Search for the cell housing the specified text and yield its (x, y) center coordinate. 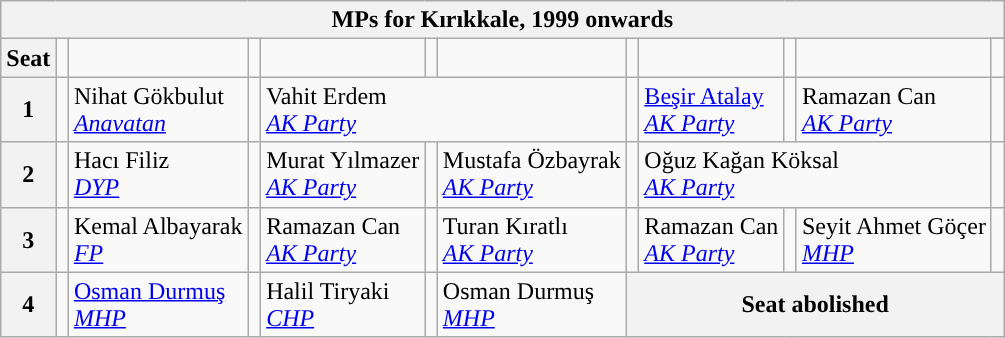
Hacı FilizDYP (158, 174)
Nihat GökbulutAnavatan (158, 110)
Turan KıratlıAK Party (532, 240)
Mustafa ÖzbayrakAK Party (532, 174)
Oğuz Kağan KöksalAK Party (816, 174)
MPs for Kırıkkale, 1999 onwards (502, 20)
Kemal AlbayarakFP (158, 240)
Halil TiryakiCHP (343, 304)
Seat (28, 58)
Vahit ErdemAK Party (444, 110)
1 (28, 110)
Murat YılmazerAK Party (343, 174)
Seyit Ahmet GöçerMHP (894, 240)
4 (28, 304)
3 (28, 240)
Beşir AtalayAK Party (712, 110)
Seat abolished (815, 304)
2 (28, 174)
